Search for the cell housing the specified text and yield its [x, y] center coordinate. 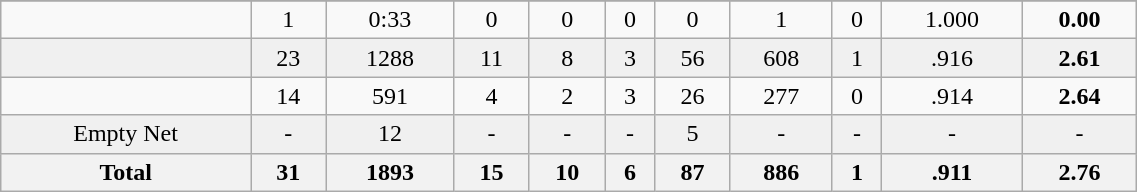
26 [693, 96]
8 [567, 58]
Empty Net [126, 134]
.916 [952, 58]
2 [567, 96]
14 [288, 96]
277 [781, 96]
Total [126, 172]
23 [288, 58]
2.76 [1080, 172]
2.61 [1080, 58]
87 [693, 172]
11 [492, 58]
6 [630, 172]
15 [492, 172]
0:33 [390, 20]
56 [693, 58]
.911 [952, 172]
10 [567, 172]
.914 [952, 96]
31 [288, 172]
0.00 [1080, 20]
12 [390, 134]
4 [492, 96]
1288 [390, 58]
591 [390, 96]
608 [781, 58]
1893 [390, 172]
886 [781, 172]
2.64 [1080, 96]
5 [693, 134]
1.000 [952, 20]
